From the cell containing the given text, extract its center point as [x, y] coordinate. 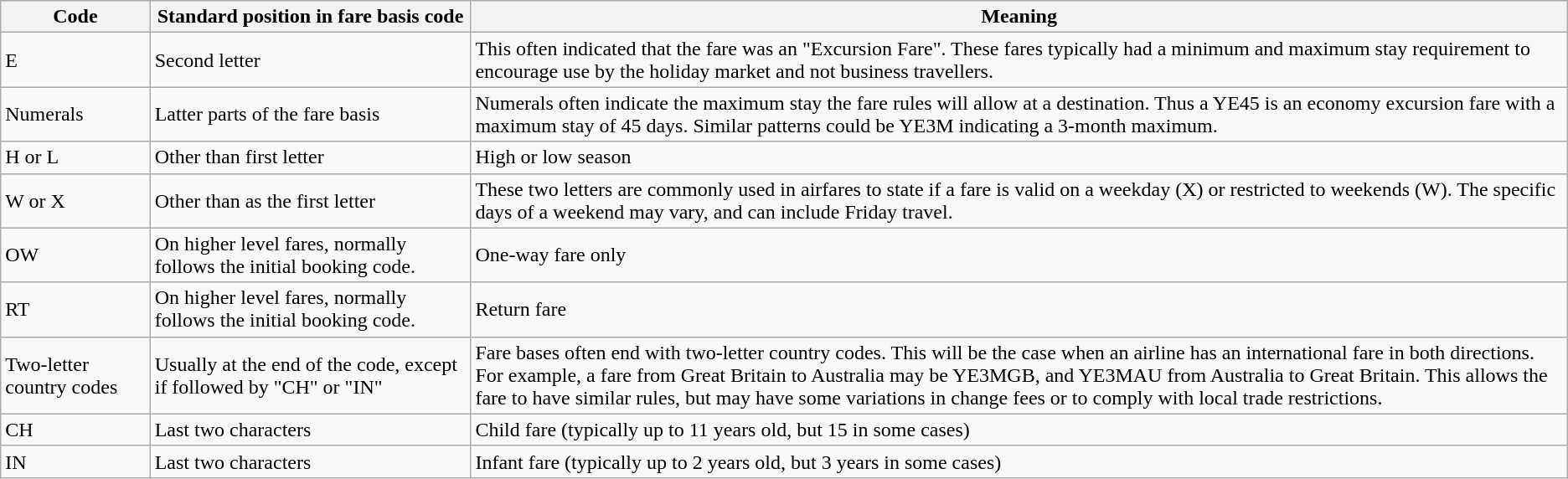
One-way fare only [1019, 255]
Latter parts of the fare basis [310, 114]
Child fare (typically up to 11 years old, but 15 in some cases) [1019, 430]
Two-letter country codes [75, 375]
Return fare [1019, 310]
Meaning [1019, 17]
Infant fare (typically up to 2 years old, but 3 years in some cases) [1019, 461]
Usually at the end of the code, except if followed by "CH" or "IN" [310, 375]
H or L [75, 157]
Second letter [310, 60]
IN [75, 461]
High or low season [1019, 157]
Code [75, 17]
W or X [75, 201]
RT [75, 310]
CH [75, 430]
OW [75, 255]
Other than as the first letter [310, 201]
Numerals [75, 114]
Standard position in fare basis code [310, 17]
Other than first letter [310, 157]
E [75, 60]
